Identify which cell holds the provided text, then report its [X, Y] central coordinate. 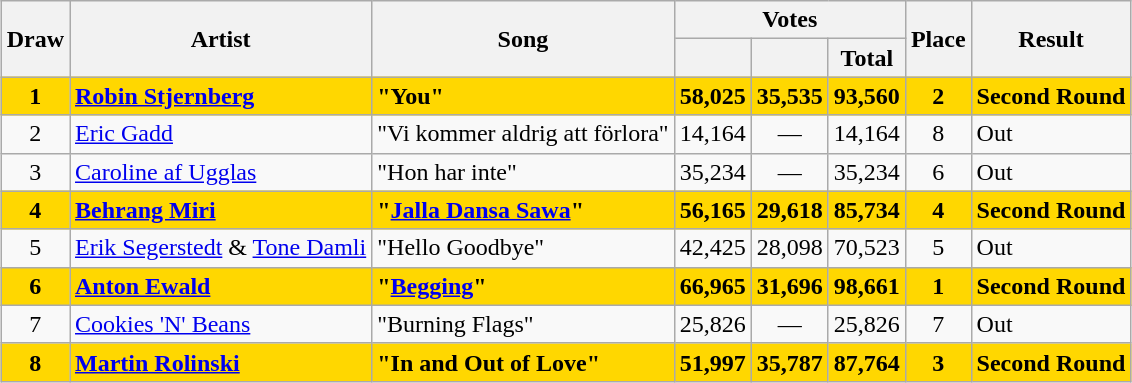
85,734 [866, 210]
"Hello Goodbye" [523, 248]
Anton Ewald [221, 286]
56,165 [712, 210]
42,425 [712, 248]
Martin Rolinski [221, 362]
Erik Segerstedt & Tone Damli [221, 248]
Result [1051, 39]
51,997 [712, 362]
35,535 [790, 96]
31,696 [790, 286]
Caroline af Ugglas [221, 172]
"Begging" [523, 286]
"You" [523, 96]
Place [938, 39]
Eric Gadd [221, 134]
Draw [35, 39]
Song [523, 39]
66,965 [712, 286]
98,661 [866, 286]
35,787 [790, 362]
29,618 [790, 210]
Cookies 'N' Beans [221, 324]
"Burning Flags" [523, 324]
87,764 [866, 362]
"Vi kommer aldrig att förlora" [523, 134]
58,025 [712, 96]
"In and Out of Love" [523, 362]
Artist [221, 39]
Robin Stjernberg [221, 96]
Total [866, 58]
"Hon har inte" [523, 172]
Behrang Miri [221, 210]
Votes [790, 20]
93,560 [866, 96]
"Jalla Dansa Sawa" [523, 210]
70,523 [866, 248]
28,098 [790, 248]
